Capture the cell that displays the provided text and extract its [X, Y] central coordinate. 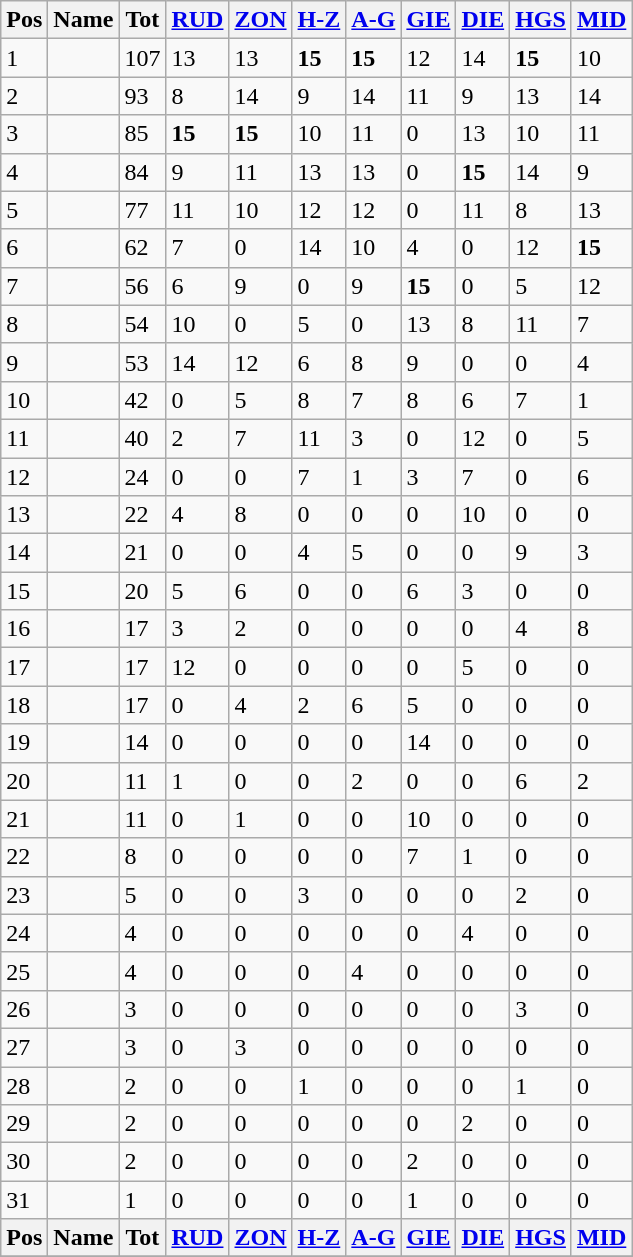
25 [24, 971]
107 [142, 58]
85 [142, 134]
56 [142, 286]
16 [24, 629]
30 [24, 1162]
62 [142, 248]
84 [142, 172]
26 [24, 1009]
29 [24, 1124]
23 [24, 895]
27 [24, 1047]
40 [142, 438]
19 [24, 743]
31 [24, 1200]
54 [142, 324]
93 [142, 96]
53 [142, 362]
42 [142, 400]
28 [24, 1085]
77 [142, 210]
18 [24, 705]
